Return [x, y] of the center of cell containing provided text 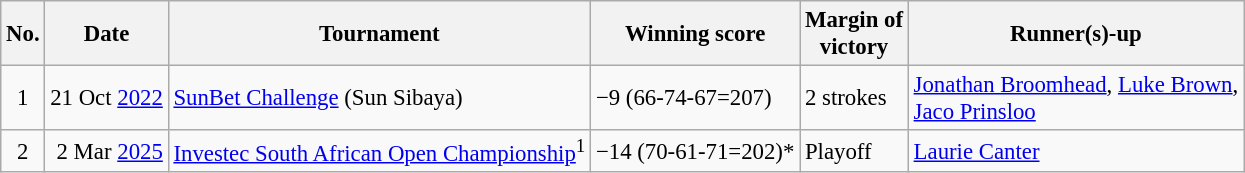
2 strokes [854, 98]
21 Oct 2022 [106, 98]
Laurie Canter [1076, 151]
Margin ofvictory [854, 34]
SunBet Challenge (Sun Sibaya) [379, 98]
−9 (66-74-67=207) [696, 98]
Investec South African Open Championship1 [379, 151]
Runner(s)-up [1076, 34]
Jonathan Broomhead, Luke Brown, Jaco Prinsloo [1076, 98]
No. [23, 34]
2 [23, 151]
−14 (70-61-71=202)* [696, 151]
Tournament [379, 34]
Date [106, 34]
Playoff [854, 151]
Winning score [696, 34]
2 Mar 2025 [106, 151]
1 [23, 98]
